Locate the cell with the specified text and output its [X, Y] center coordinate. 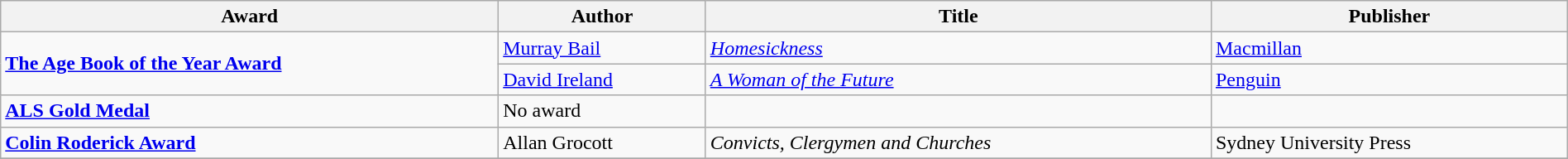
Homesickness [958, 48]
ALS Gold Medal [250, 111]
Award [250, 17]
Convicts, Clergymen and Churches [958, 142]
The Age Book of the Year Award [250, 64]
Macmillan [1389, 48]
David Ireland [602, 79]
No award [602, 111]
Allan Grocott [602, 142]
Penguin [1389, 79]
Sydney University Press [1389, 142]
Author [602, 17]
Publisher [1389, 17]
Murray Bail [602, 48]
A Woman of the Future [958, 79]
Title [958, 17]
Colin Roderick Award [250, 142]
